Find where the given text appears and provide that cell's center as [X, Y] coordinate. 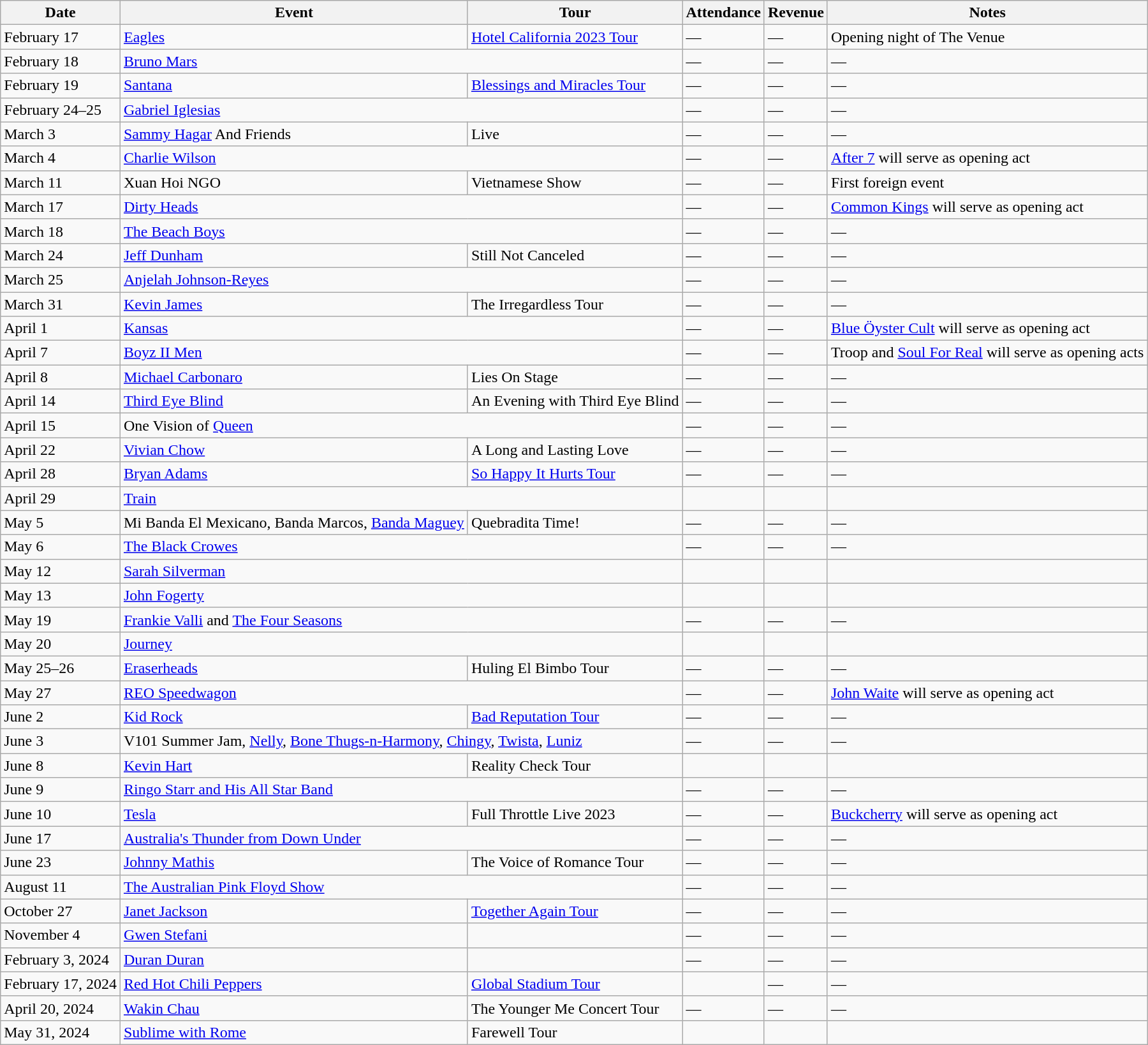
Johnny Mathis [293, 863]
Hotel California 2023 Tour [575, 37]
March 17 [61, 207]
Xuan Hoi NGO [293, 182]
October 27 [61, 911]
Attendance [723, 13]
So Happy It Hurts Tour [575, 474]
Kevin Hart [293, 766]
Wakin Chau [293, 1008]
June 23 [61, 863]
Revenue [796, 13]
Bryan Adams [293, 474]
The Beach Boys [401, 231]
Duran Duran [293, 960]
Global Stadium Tour [575, 984]
March 4 [61, 158]
August 11 [61, 887]
Frankie Valli and The Four Seasons [401, 619]
March 11 [61, 182]
March 24 [61, 255]
April 7 [61, 353]
Farewell Tour [575, 1032]
Kid Rock [293, 717]
Third Eye Blind [293, 401]
Still Not Canceled [575, 255]
May 31, 2024 [61, 1032]
February 18 [61, 61]
Sammy Hagar And Friends [293, 134]
Tesla [293, 814]
March 31 [61, 304]
June 10 [61, 814]
May 20 [61, 644]
Bruno Mars [401, 61]
Red Hot Chili Peppers [293, 984]
Opening night of The Venue [987, 37]
John Waite will serve as opening act [987, 692]
April 15 [61, 426]
The Voice of Romance Tour [575, 863]
Janet Jackson [293, 911]
One Vision of Queen [401, 426]
First foreign event [987, 182]
Eraserheads [293, 668]
May 5 [61, 522]
Live [575, 134]
Anjelah Johnson-Reyes [401, 279]
Date [61, 13]
February 3, 2024 [61, 960]
Notes [987, 13]
REO Speedwagon [401, 692]
Vietnamese Show [575, 182]
June 2 [61, 717]
March 3 [61, 134]
Kevin James [293, 304]
The Irregardless Tour [575, 304]
April 22 [61, 450]
Blessings and Miracles Tour [575, 85]
May 19 [61, 619]
Ringo Starr and His All Star Band [401, 790]
After 7 will serve as opening act [987, 158]
Sublime with Rome [293, 1032]
Lies On Stage [575, 377]
May 13 [61, 595]
March 25 [61, 279]
Boyz II Men [401, 353]
Tour [575, 13]
Charlie Wilson [401, 158]
June 3 [61, 741]
Santana [293, 85]
An Evening with Third Eye Blind [575, 401]
Vivian Chow [293, 450]
Jeff Dunham [293, 255]
February 17, 2024 [61, 984]
Gabriel Iglesias [401, 110]
Together Again Tour [575, 911]
Mi Banda El Mexicano, Banda Marcos, Banda Maguey [293, 522]
Troop and Soul For Real will serve as opening acts [987, 353]
V101 Summer Jam, Nelly, Bone Thugs-n-Harmony, Chingy, Twista, Luniz [401, 741]
The Australian Pink Floyd Show [401, 887]
John Fogerty [401, 595]
Reality Check Tour [575, 766]
February 24–25 [61, 110]
Quebradita Time! [575, 522]
February 19 [61, 85]
May 25–26 [61, 668]
Buckcherry will serve as opening act [987, 814]
Michael Carbonaro [293, 377]
April 28 [61, 474]
June 9 [61, 790]
Blue Öyster Cult will serve as opening act [987, 329]
Train [401, 498]
Journey [401, 644]
May 12 [61, 571]
April 1 [61, 329]
March 18 [61, 231]
A Long and Lasting Love [575, 450]
Kansas [401, 329]
April 14 [61, 401]
April 20, 2024 [61, 1008]
Event [293, 13]
The Black Crowes [401, 547]
May 6 [61, 547]
Bad Reputation Tour [575, 717]
June 17 [61, 838]
Eagles [293, 37]
May 27 [61, 692]
Common Kings will serve as opening act [987, 207]
The Younger Me Concert Tour [575, 1008]
April 8 [61, 377]
Australia's Thunder from Down Under [401, 838]
June 8 [61, 766]
Gwen Stefani [293, 935]
Dirty Heads [401, 207]
Sarah Silverman [401, 571]
Full Throttle Live 2023 [575, 814]
April 29 [61, 498]
February 17 [61, 37]
November 4 [61, 935]
Huling El Bimbo Tour [575, 668]
